Locate the cell with the specified text and output its (X, Y) center coordinate. 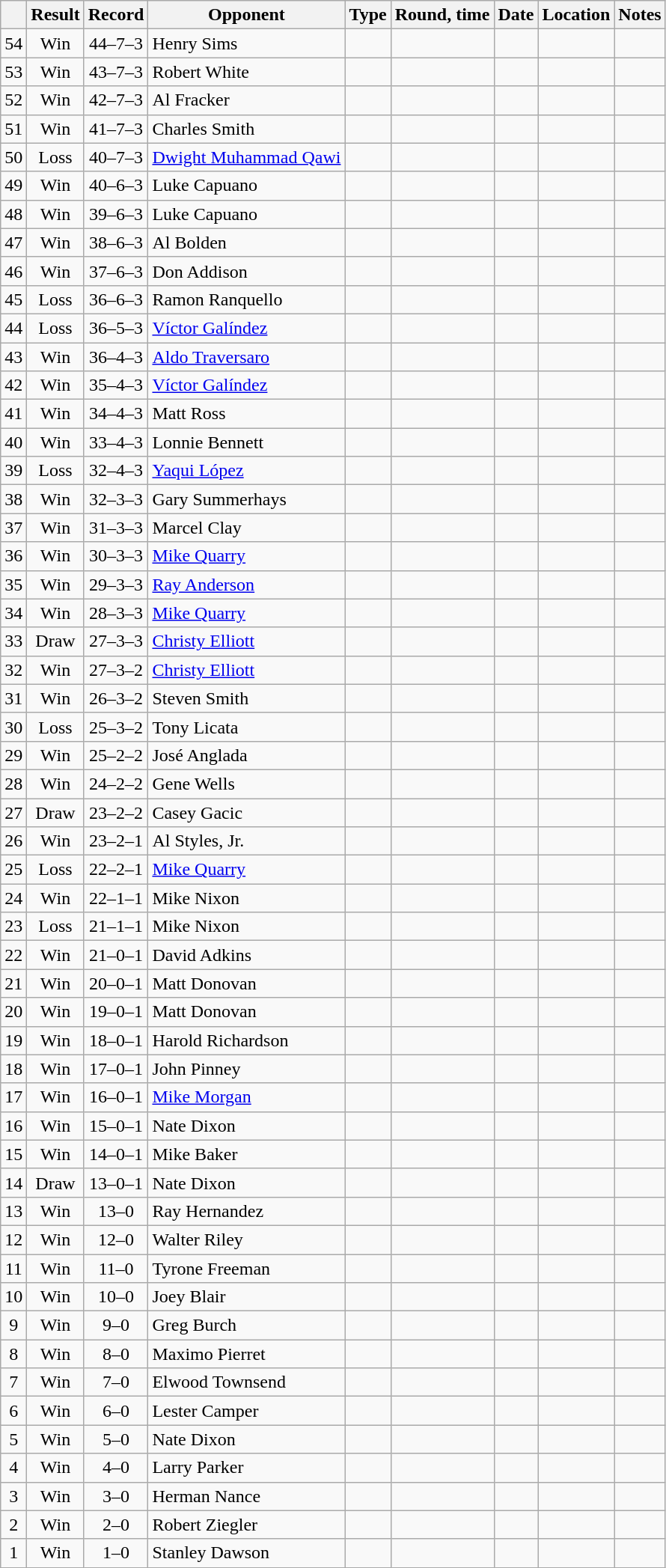
Steven Smith (247, 698)
20 (13, 1012)
36–4–3 (116, 357)
3 (13, 1496)
24 (13, 898)
17 (13, 1097)
35 (13, 585)
37–6–3 (116, 271)
31 (13, 698)
David Adkins (247, 955)
22–1–1 (116, 898)
Ray Anderson (247, 585)
Robert White (247, 72)
14–0–1 (116, 1154)
Charles Smith (247, 129)
Type (368, 15)
11–0 (116, 1269)
6 (13, 1411)
Aldo Traversaro (247, 357)
Marcel Clay (247, 528)
34 (13, 613)
13 (13, 1211)
36 (13, 556)
25 (13, 870)
7 (13, 1382)
54 (13, 43)
Notes (640, 15)
13–0–1 (116, 1183)
Lonnie Bennett (247, 442)
26 (13, 841)
34–4–3 (116, 414)
35–4–3 (116, 385)
25–3–2 (116, 727)
Herman Nance (247, 1496)
John Pinney (247, 1069)
13–0 (116, 1211)
8 (13, 1354)
40–6–3 (116, 186)
33 (13, 641)
Ray Hernandez (247, 1211)
33–4–3 (116, 442)
9–0 (116, 1326)
Robert Ziegler (247, 1525)
16–0–1 (116, 1097)
Gene Wells (247, 784)
9 (13, 1326)
24–2–2 (116, 784)
Tyrone Freeman (247, 1269)
19–0–1 (116, 1012)
31–3–3 (116, 528)
52 (13, 100)
26–3–2 (116, 698)
Maximo Pierret (247, 1354)
40–7–3 (116, 157)
Stanley Dawson (247, 1553)
2 (13, 1525)
49 (13, 186)
16 (13, 1126)
18–0–1 (116, 1040)
Lester Camper (247, 1411)
23–2–2 (116, 812)
48 (13, 214)
Mike Baker (247, 1154)
21 (13, 983)
Al Bolden (247, 242)
Henry Sims (247, 43)
15 (13, 1154)
Walter Riley (247, 1239)
Mike Morgan (247, 1097)
7–0 (116, 1382)
42–7–3 (116, 100)
41 (13, 414)
Location (576, 15)
42 (13, 385)
Date (516, 15)
Record (116, 15)
53 (13, 72)
Matt Ross (247, 414)
12 (13, 1239)
Joey Blair (247, 1297)
21–1–1 (116, 927)
Opponent (247, 15)
12–0 (116, 1239)
51 (13, 129)
Al Styles, Jr. (247, 841)
44 (13, 328)
8–0 (116, 1354)
5–0 (116, 1439)
25–2–2 (116, 755)
27–3–2 (116, 670)
11 (13, 1269)
46 (13, 271)
41–7–3 (116, 129)
32–3–3 (116, 499)
Dwight Muhammad Qawi (247, 157)
Tony Licata (247, 727)
17–0–1 (116, 1069)
20–0–1 (116, 983)
28–3–3 (116, 613)
30–3–3 (116, 556)
32–4–3 (116, 471)
Casey Gacic (247, 812)
4–0 (116, 1468)
15–0–1 (116, 1126)
10 (13, 1297)
22–2–1 (116, 870)
Ramon Ranquello (247, 299)
19 (13, 1040)
38 (13, 499)
29 (13, 755)
3–0 (116, 1496)
50 (13, 157)
2–0 (116, 1525)
Harold Richardson (247, 1040)
40 (13, 442)
30 (13, 727)
22 (13, 955)
38–6–3 (116, 242)
47 (13, 242)
37 (13, 528)
5 (13, 1439)
36–6–3 (116, 299)
Yaqui López (247, 471)
Round, time (442, 15)
14 (13, 1183)
39 (13, 471)
4 (13, 1468)
1 (13, 1553)
43–7–3 (116, 72)
Al Fracker (247, 100)
45 (13, 299)
Larry Parker (247, 1468)
6–0 (116, 1411)
43 (13, 357)
23 (13, 927)
39–6–3 (116, 214)
27 (13, 812)
27–3–3 (116, 641)
18 (13, 1069)
44–7–3 (116, 43)
36–5–3 (116, 328)
28 (13, 784)
10–0 (116, 1297)
21–0–1 (116, 955)
23–2–1 (116, 841)
Gary Summerhays (247, 499)
Don Addison (247, 271)
Elwood Townsend (247, 1382)
29–3–3 (116, 585)
1–0 (116, 1553)
José Anglada (247, 755)
Result (55, 15)
Greg Burch (247, 1326)
32 (13, 670)
